For the text-containing cell, return its midpoint in (X, Y) coordinate format. 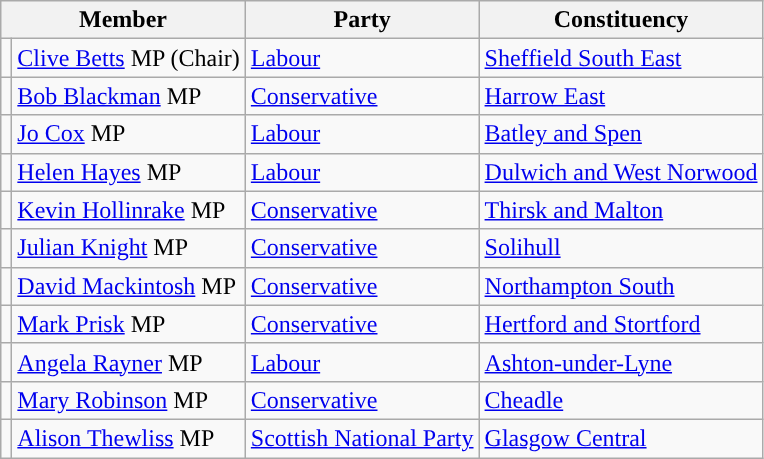
Glasgow Central (621, 438)
Cheadle (621, 400)
Harrow East (621, 96)
Alison Thewliss MP (129, 438)
Batley and Spen (621, 134)
Angela Rayner MP (129, 362)
Solihull (621, 248)
Helen Hayes MP (129, 172)
Hertford and Stortford (621, 324)
Constituency (621, 20)
Sheffield South East (621, 58)
David Mackintosh MP (129, 286)
Member (124, 20)
Northampton South (621, 286)
Scottish National Party (362, 438)
Dulwich and West Norwood (621, 172)
Ashton-under-Lyne (621, 362)
Thirsk and Malton (621, 210)
Jo Cox MP (129, 134)
Mark Prisk MP (129, 324)
Party (362, 20)
Julian Knight MP (129, 248)
Clive Betts MP (Chair) (129, 58)
Bob Blackman MP (129, 96)
Kevin Hollinrake MP (129, 210)
Mary Robinson MP (129, 400)
